For the text-containing cell, return its midpoint in [X, Y] coordinate format. 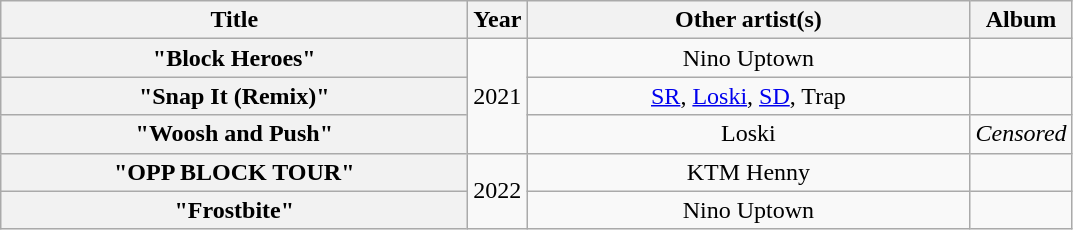
2021 [498, 96]
KTM Henny [748, 172]
Other artist(s) [748, 20]
Album [1021, 20]
2022 [498, 191]
Title [234, 20]
SR, Loski, SD, Trap [748, 96]
"Frostbite" [234, 210]
"Snap It (Remix)" [234, 96]
"OPP BLOCK TOUR" [234, 172]
"Block Heroes" [234, 58]
Loski [748, 134]
"Woosh and Push" [234, 134]
Year [498, 20]
Censored [1021, 134]
